Capture the cell that displays the provided text and extract its (X, Y) central coordinate. 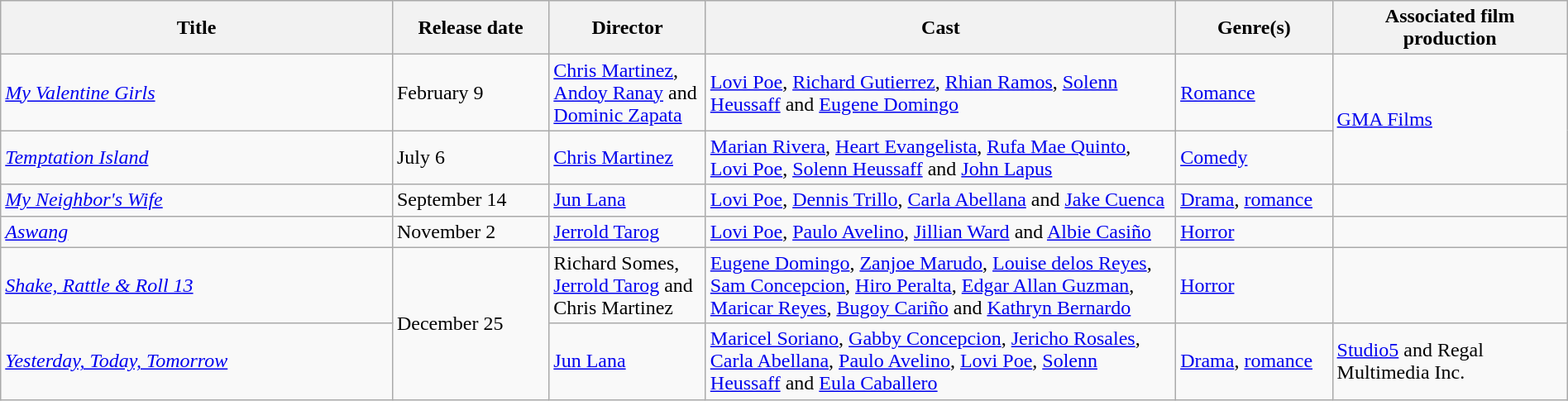
Jerrold Tarog (627, 232)
Release date (470, 28)
Cast (940, 28)
My Valentine Girls (197, 93)
December 25 (470, 323)
Temptation Island (197, 157)
Associated film production (1450, 28)
February 9 (470, 93)
Chris Martinez (627, 157)
Lovi Poe, Dennis Trillo, Carla Abellana and Jake Cuenca (940, 200)
Genre(s) (1254, 28)
Studio5 and Regal Multimedia Inc. (1450, 361)
Comedy (1254, 157)
July 6 (470, 157)
Maricel Soriano, Gabby Concepcion, Jericho Rosales, Carla Abellana, Paulo Avelino, Lovi Poe, Solenn Heussaff and Eula Caballero (940, 361)
November 2 (470, 232)
Lovi Poe, Paulo Avelino, Jillian Ward and Albie Casiño (940, 232)
September 14 (470, 200)
GMA Films (1450, 119)
Marian Rivera, Heart Evangelista, Rufa Mae Quinto, Lovi Poe, Solenn Heussaff and John Lapus (940, 157)
Title (197, 28)
Chris Martinez, Andoy Ranay and Dominic Zapata (627, 93)
Lovi Poe, Richard Gutierrez, Rhian Ramos, Solenn Heussaff and Eugene Domingo (940, 93)
Shake, Rattle & Roll 13 (197, 285)
Yesterday, Today, Tomorrow (197, 361)
Aswang (197, 232)
Director (627, 28)
My Neighbor's Wife (197, 200)
Richard Somes, Jerrold Tarog and Chris Martinez (627, 285)
Romance (1254, 93)
Eugene Domingo, Zanjoe Marudo, Louise delos Reyes, Sam Concepcion, Hiro Peralta, Edgar Allan Guzman, Maricar Reyes, Bugoy Cariño and Kathryn Bernardo (940, 285)
